Return [x, y] of the center of cell containing provided text 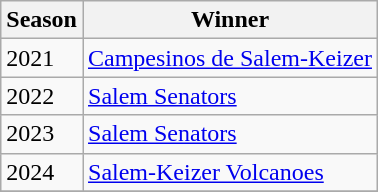
Campesinos de Salem-Keizer [230, 58]
2022 [42, 96]
2021 [42, 58]
2023 [42, 134]
2024 [42, 172]
Winner [230, 20]
Season [42, 20]
Salem-Keizer Volcanoes [230, 172]
